Find where the given text appears and provide that cell's center as (x, y) coordinate. 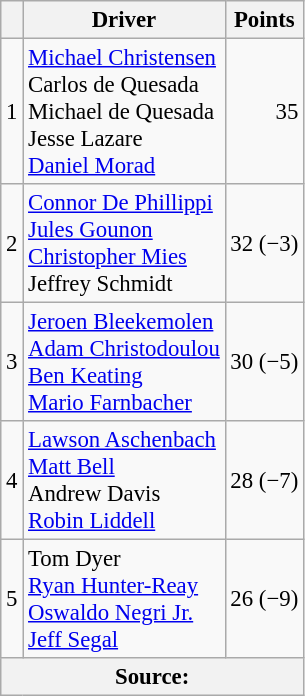
5 (12, 600)
Connor De Phillippi Jules Gounon Christopher Mies Jeffrey Schmidt (124, 244)
35 (264, 112)
3 (12, 362)
Points (264, 20)
26 (−9) (264, 600)
Source: (152, 677)
28 (−7) (264, 480)
Michael Christensen Carlos de Quesada Michael de Quesada Jesse Lazare Daniel Morad (124, 112)
Jeroen Bleekemolen Adam Christodoulou Ben Keating Mario Farnbacher (124, 362)
2 (12, 244)
Lawson Aschenbach Matt Bell Andrew Davis Robin Liddell (124, 480)
4 (12, 480)
32 (−3) (264, 244)
30 (−5) (264, 362)
1 (12, 112)
Driver (124, 20)
Tom Dyer Ryan Hunter-Reay Oswaldo Negri Jr. Jeff Segal (124, 600)
